Scan for the cell matching the given text and deliver its [X, Y] coordinate at center. 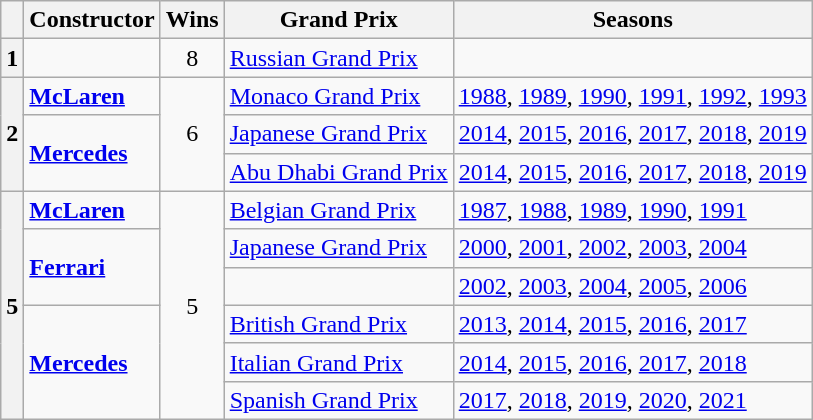
Belgian Grand Prix [338, 210]
2002, 2003, 2004, 2005, 2006 [632, 286]
2014, 2015, 2016, 2017, 2018 [632, 362]
1 [12, 58]
Russian Grand Prix [338, 58]
8 [192, 58]
2 [12, 134]
2000, 2001, 2002, 2003, 2004 [632, 248]
Grand Prix [338, 20]
Constructor [92, 20]
Abu Dhabi Grand Prix [338, 172]
1987, 1988, 1989, 1990, 1991 [632, 210]
Spanish Grand Prix [338, 400]
6 [192, 134]
Monaco Grand Prix [338, 96]
Wins [192, 20]
Ferrari [92, 267]
British Grand Prix [338, 324]
Italian Grand Prix [338, 362]
1988, 1989, 1990, 1991, 1992, 1993 [632, 96]
Seasons [632, 20]
2017, 2018, 2019, 2020, 2021 [632, 400]
2013, 2014, 2015, 2016, 2017 [632, 324]
